Output the [x, y] coordinate of the center of the cell containing the given text.  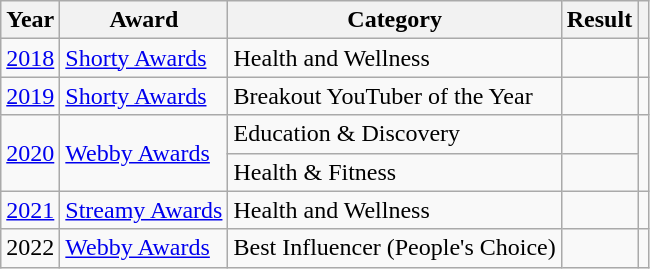
Result [599, 20]
2021 [30, 210]
Education & Discovery [394, 134]
Category [394, 20]
2022 [30, 248]
2019 [30, 96]
Year [30, 20]
Streamy Awards [144, 210]
Breakout YouTuber of the Year [394, 96]
2018 [30, 58]
Best Influencer (People's Choice) [394, 248]
Health & Fitness [394, 172]
2020 [30, 153]
Award [144, 20]
